Output the [X, Y] coordinate of the center of the cell containing the given text.  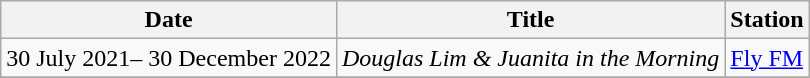
30 July 2021– 30 December 2022 [169, 58]
Station [767, 20]
Douglas Lim & Juanita in the Morning [530, 58]
Title [530, 20]
Fly FM [767, 58]
Date [169, 20]
